Locate the cell with the specified text and output its (x, y) center coordinate. 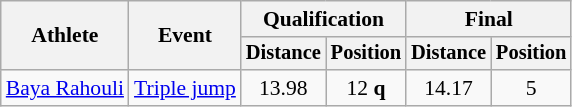
12 q (366, 88)
14.17 (448, 88)
Baya Rahouli (65, 88)
Final (488, 19)
13.98 (284, 88)
Qualification (324, 19)
Triple jump (185, 88)
Athlete (65, 36)
5 (531, 88)
Event (185, 36)
